Provide the (x, y) coordinate of the cell's center where the given text is located.  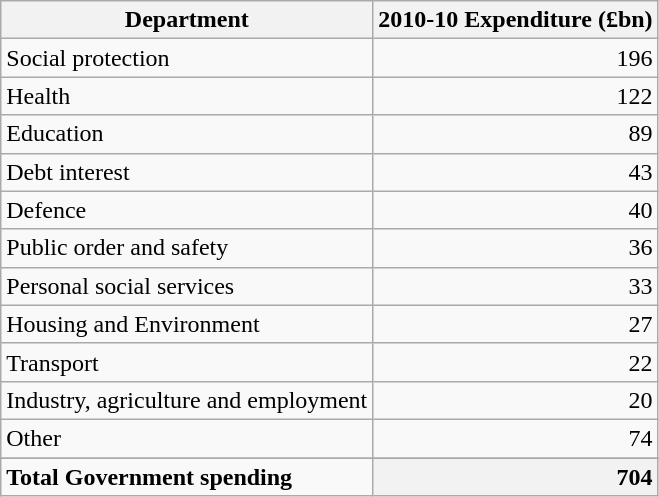
22 (516, 362)
Other (187, 438)
27 (516, 324)
2010-10 Expenditure (£bn) (516, 20)
196 (516, 58)
43 (516, 172)
Social protection (187, 58)
Industry, agriculture and employment (187, 400)
36 (516, 248)
Transport (187, 362)
Health (187, 96)
704 (516, 477)
33 (516, 286)
Education (187, 134)
Defence (187, 210)
Total Government spending (187, 477)
Department (187, 20)
40 (516, 210)
Housing and Environment (187, 324)
Debt interest (187, 172)
Personal social services (187, 286)
89 (516, 134)
122 (516, 96)
20 (516, 400)
Public order and safety (187, 248)
74 (516, 438)
